Return the (X, Y) coordinate for the center point of the cell that contains the specified text.  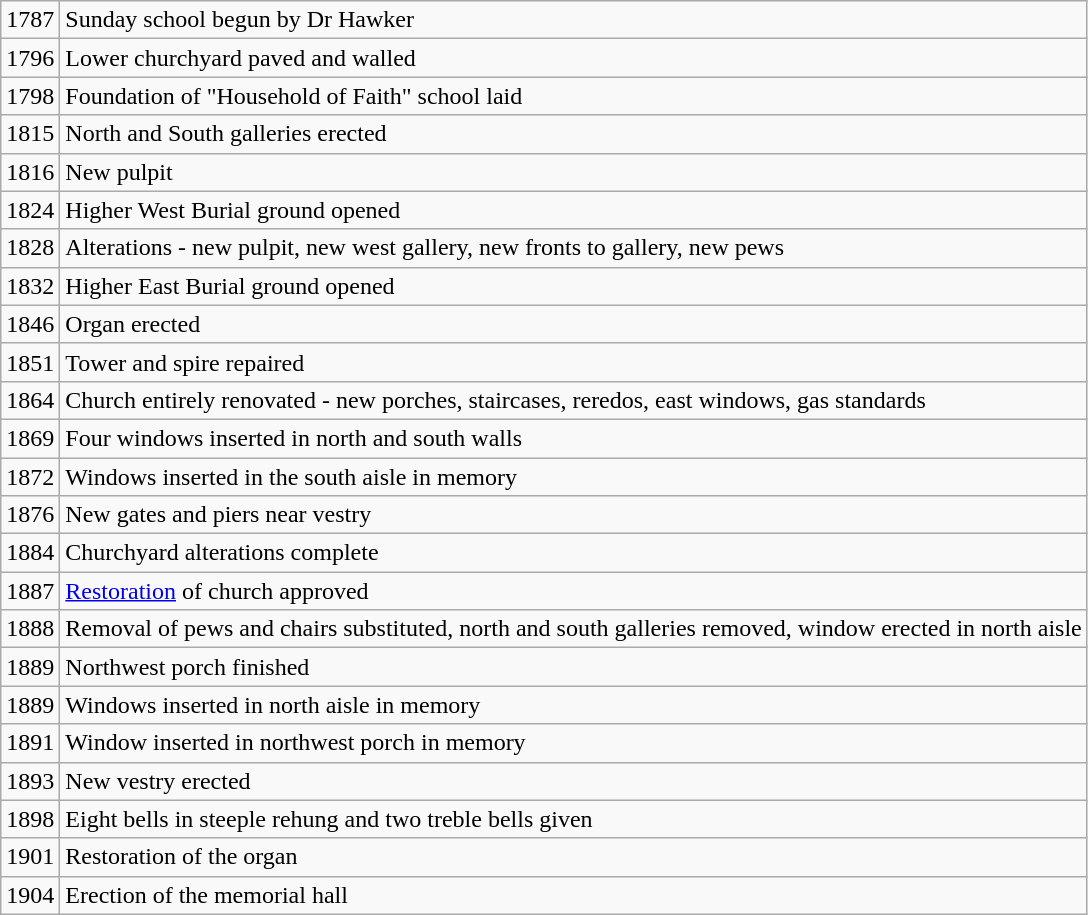
Eight bells in steeple rehung and two treble bells given (574, 819)
New pulpit (574, 172)
Tower and spire repaired (574, 362)
Churchyard alterations complete (574, 553)
Higher East Burial ground opened (574, 286)
1872 (30, 477)
1824 (30, 210)
1832 (30, 286)
Higher West Burial ground opened (574, 210)
Restoration of the organ (574, 857)
1798 (30, 96)
1787 (30, 20)
1796 (30, 58)
1884 (30, 553)
Church entirely renovated - new porches, staircases, reredos, east windows, gas standards (574, 400)
1898 (30, 819)
Windows inserted in the south aisle in memory (574, 477)
1851 (30, 362)
Erection of the memorial hall (574, 895)
1846 (30, 324)
Windows inserted in north aisle in memory (574, 705)
1816 (30, 172)
Lower churchyard paved and walled (574, 58)
1887 (30, 591)
Removal of pews and chairs substituted, north and south galleries removed, window erected in north aisle (574, 629)
1901 (30, 857)
1876 (30, 515)
1815 (30, 134)
Organ erected (574, 324)
1891 (30, 743)
North and South galleries erected (574, 134)
Window inserted in northwest porch in memory (574, 743)
Northwest porch finished (574, 667)
Four windows inserted in north and south walls (574, 438)
1869 (30, 438)
New gates and piers near vestry (574, 515)
1828 (30, 248)
1904 (30, 895)
1893 (30, 781)
Restoration of church approved (574, 591)
Sunday school begun by Dr Hawker (574, 20)
1888 (30, 629)
Alterations - new pulpit, new west gallery, new fronts to gallery, new pews (574, 248)
1864 (30, 400)
Foundation of "Household of Faith" school laid (574, 96)
New vestry erected (574, 781)
